Pinpoint the cell where the given text exists, returning its [x, y] midpoint coordinate. 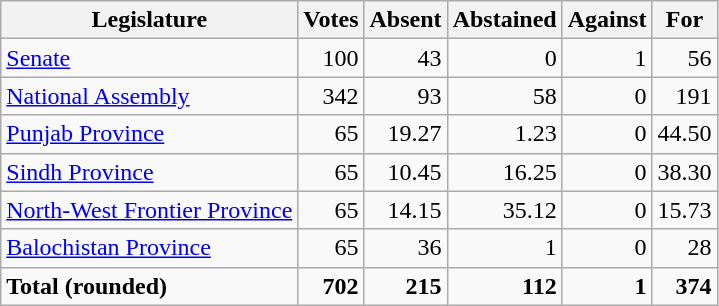
North-West Frontier Province [150, 210]
Sindh Province [150, 172]
Absent [406, 20]
For [684, 20]
374 [684, 286]
342 [331, 96]
16.25 [504, 172]
28 [684, 248]
National Assembly [150, 96]
43 [406, 58]
19.27 [406, 134]
Total (rounded) [150, 286]
191 [684, 96]
56 [684, 58]
15.73 [684, 210]
Against [607, 20]
112 [504, 286]
36 [406, 248]
38.30 [684, 172]
44.50 [684, 134]
100 [331, 58]
35.12 [504, 210]
10.45 [406, 172]
Abstained [504, 20]
Senate [150, 58]
Punjab Province [150, 134]
Votes [331, 20]
14.15 [406, 210]
1.23 [504, 134]
93 [406, 96]
Legislature [150, 20]
Balochistan Province [150, 248]
58 [504, 96]
215 [406, 286]
702 [331, 286]
